Capture the cell that displays the provided text and extract its [x, y] central coordinate. 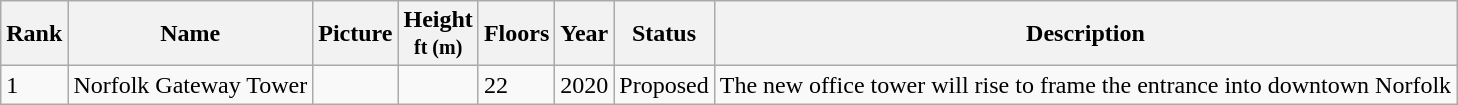
Description [1085, 34]
Rank [34, 34]
Year [584, 34]
Status [664, 34]
Proposed [664, 85]
Picture [356, 34]
The new office tower will rise to frame the entrance into downtown Norfolk [1085, 85]
Heightft (m) [438, 34]
2020 [584, 85]
Name [190, 34]
Floors [516, 34]
1 [34, 85]
Norfolk Gateway Tower [190, 85]
22 [516, 85]
